Return (x, y) of the center of cell containing provided text 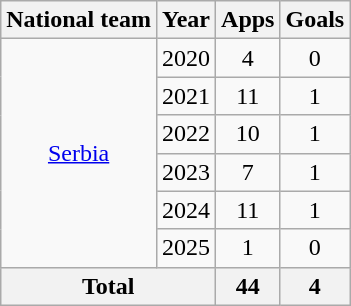
10 (248, 134)
44 (248, 286)
Year (186, 20)
Serbia (79, 153)
2021 (186, 96)
7 (248, 172)
Goals (315, 20)
2020 (186, 58)
2023 (186, 172)
2024 (186, 210)
National team (79, 20)
Total (108, 286)
2022 (186, 134)
Apps (248, 20)
2025 (186, 248)
